Locate the cell with the specified text and output its [X, Y] center coordinate. 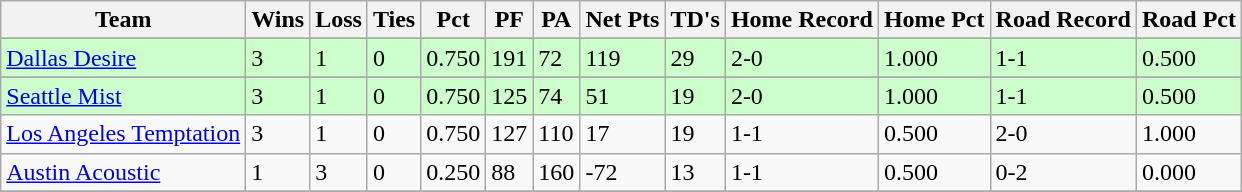
Net Pts [622, 20]
110 [556, 134]
Team [124, 20]
127 [510, 134]
51 [622, 96]
160 [556, 172]
Austin Acoustic [124, 172]
Wins [278, 20]
Los Angeles Temptation [124, 134]
TD's [695, 20]
Pct [454, 20]
29 [695, 58]
17 [622, 134]
Seattle Mist [124, 96]
0.250 [454, 172]
Ties [394, 20]
119 [622, 58]
13 [695, 172]
74 [556, 96]
0-2 [1063, 172]
0.000 [1188, 172]
88 [510, 172]
Dallas Desire [124, 58]
72 [556, 58]
Road Record [1063, 20]
191 [510, 58]
Road Pct [1188, 20]
Home Pct [934, 20]
PF [510, 20]
PA [556, 20]
Loss [339, 20]
125 [510, 96]
-72 [622, 172]
Home Record [802, 20]
